Extract the (X, Y) coordinate from the center of the cell holding the provided text.  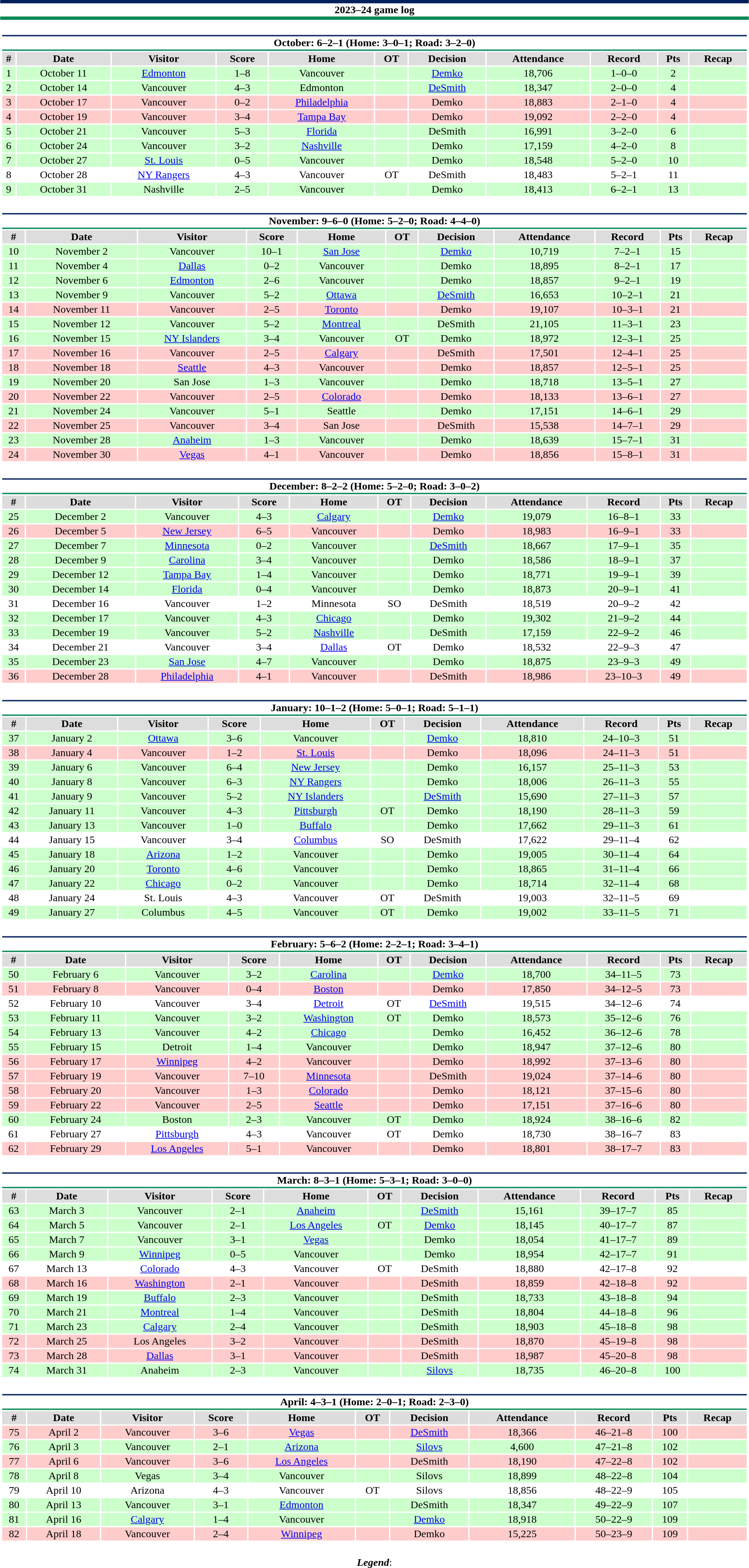
December 14 (80, 589)
January 9 (72, 797)
April 18 (64, 1534)
1–8 (242, 73)
19,005 (532, 855)
63 (14, 1211)
18,096 (532, 753)
January 11 (72, 811)
18,133 (544, 396)
18,883 (538, 102)
107 (670, 1505)
December 12 (80, 575)
37–13–6 (624, 1061)
November 18 (82, 367)
18 (13, 367)
30 (13, 589)
January 4 (72, 753)
18,733 (529, 1298)
April 6 (64, 1462)
75 (14, 1433)
4–5 (234, 913)
56 (13, 1061)
6–5 (264, 531)
3–2–0 (624, 132)
52 (13, 1003)
6–4 (234, 768)
18,771 (536, 575)
April 8 (64, 1476)
January 22 (72, 884)
37–12–6 (624, 1047)
April 3 (64, 1447)
18,483 (538, 175)
21,105 (544, 324)
22 (13, 425)
18–9–1 (624, 560)
15,161 (529, 1211)
25–11–3 (621, 768)
43 (14, 826)
42–18–8 (618, 1283)
January 8 (72, 782)
November 25 (82, 425)
18,983 (536, 531)
February 17 (76, 1061)
45 (14, 855)
March 21 (67, 1312)
87 (672, 1225)
32–11–4 (621, 884)
18,924 (536, 1119)
1 (9, 73)
6–3 (234, 782)
18,714 (532, 884)
67 (14, 1269)
18,639 (544, 440)
17,501 (544, 353)
38–16–7 (624, 1134)
18,810 (532, 738)
March 5 (67, 1225)
3 (9, 102)
4–2–0 (624, 146)
18,947 (536, 1047)
January 13 (72, 826)
February 19 (76, 1076)
December 16 (80, 604)
November 22 (82, 396)
7 (9, 161)
December 23 (80, 662)
18,972 (544, 338)
October 24 (63, 146)
18,519 (536, 604)
9–2–1 (628, 280)
December: 8–2–2 (Home: 5–2–0; Road: 3–0–2) (374, 486)
November 9 (82, 295)
February 6 (76, 974)
32 (13, 618)
14–7–1 (628, 425)
March 3 (67, 1211)
March 23 (67, 1327)
48–22–9 (614, 1491)
18,899 (522, 1476)
18,801 (536, 1148)
48 (14, 898)
38 (14, 753)
November 30 (82, 454)
15–7–1 (628, 440)
18,718 (544, 382)
18,413 (538, 190)
36 (13, 676)
14 (13, 309)
18,987 (529, 1356)
43–18–8 (618, 1298)
18,730 (536, 1134)
23–9–3 (624, 662)
17–9–1 (624, 546)
15,538 (544, 425)
45–20–8 (618, 1356)
24 (13, 454)
January 2 (72, 738)
16,991 (538, 132)
85 (672, 1211)
April 2 (64, 1433)
February 11 (76, 1018)
2–1–0 (624, 102)
10–1 (272, 251)
104 (670, 1476)
18,054 (529, 1240)
November 12 (82, 324)
November 6 (82, 280)
5 (9, 132)
12–4–1 (628, 353)
29–11–3 (621, 826)
February 13 (76, 1032)
November 16 (82, 353)
February: 5–6–2 (Home: 2–2–1; Road: 3–4–1) (374, 944)
13–6–1 (628, 396)
18,706 (538, 73)
72 (14, 1341)
January 20 (72, 869)
18,992 (536, 1061)
April 10 (64, 1491)
16 (13, 338)
6–2–1 (624, 190)
34–11–5 (624, 974)
15,225 (522, 1534)
October 14 (63, 88)
54 (13, 1032)
February 29 (76, 1148)
18,954 (529, 1254)
1–0 (234, 826)
January: 10–1–2 (Home: 5–0–1; Road: 5–1–1) (374, 708)
65 (14, 1240)
18,006 (532, 782)
34–12–6 (624, 1003)
35–12–6 (624, 1018)
October 21 (63, 132)
18,804 (529, 1312)
18,366 (522, 1433)
19–9–1 (624, 575)
7–10 (254, 1076)
March: 8–3–1 (Home: 5–3–1; Road: 3–0–0) (374, 1181)
October 11 (63, 73)
30–11–4 (621, 855)
28 (13, 560)
18,735 (529, 1370)
4–7 (264, 662)
50 (13, 974)
19,107 (544, 309)
45–18–8 (618, 1327)
February 10 (76, 1003)
24–11–3 (621, 753)
April 13 (64, 1505)
47–22–8 (614, 1462)
10–2–1 (628, 295)
March 25 (67, 1341)
19,024 (536, 1076)
January 27 (72, 913)
40 (14, 782)
50–23–9 (614, 1534)
December 17 (80, 618)
17,850 (536, 989)
18,532 (536, 647)
29–11–4 (621, 840)
12–3–1 (628, 338)
2023–24 game log (374, 10)
October: 6–2–1 (Home: 3–0–1; Road: 3–2–0) (374, 43)
38–16–6 (624, 1119)
23–10–3 (624, 676)
14–6–1 (628, 411)
19,003 (532, 898)
12–5–1 (628, 367)
18,573 (536, 1018)
March 16 (67, 1283)
16,653 (544, 295)
4,600 (522, 1447)
February 20 (76, 1090)
November: 9–6–0 (Home: 5–2–0; Road: 4–4–0) (374, 221)
18,873 (536, 589)
October 31 (63, 190)
February 27 (76, 1134)
18,986 (536, 676)
October 19 (63, 117)
January 6 (72, 768)
9 (9, 190)
42–17–8 (618, 1269)
19,515 (536, 1003)
February 8 (76, 989)
19,079 (536, 517)
40–17–7 (618, 1225)
21–9–2 (624, 618)
58 (13, 1090)
18,145 (529, 1225)
79 (14, 1491)
17,662 (532, 826)
December 21 (80, 647)
28–11–3 (621, 811)
18,121 (536, 1090)
February 15 (76, 1047)
46–21–8 (614, 1433)
18,918 (522, 1520)
March 28 (67, 1356)
46–20–8 (618, 1370)
22–9–2 (624, 633)
November 11 (82, 309)
16,452 (536, 1032)
18,880 (529, 1269)
11–3–1 (628, 324)
December 19 (80, 633)
December 2 (80, 517)
24–10–3 (621, 738)
36–12–6 (624, 1032)
October 17 (63, 102)
45–19–8 (618, 1341)
91 (672, 1254)
18,548 (538, 161)
April: 4–3–1 (Home: 2–0–1; Road: 2–3–0) (374, 1402)
18,895 (544, 266)
33–11–5 (621, 913)
47–21–8 (614, 1447)
November 28 (82, 440)
19,092 (538, 117)
77 (14, 1462)
15–8–1 (628, 454)
41–17–7 (618, 1240)
81 (14, 1520)
26 (13, 531)
16,157 (532, 768)
7–2–1 (628, 251)
37–16–6 (624, 1105)
December 28 (80, 676)
18,865 (532, 869)
18,586 (536, 560)
10–3–1 (628, 309)
31–11–4 (621, 869)
20 (13, 396)
October 28 (63, 175)
20–9–1 (624, 589)
37–15–6 (624, 1090)
48–22–8 (614, 1476)
105 (670, 1491)
70 (14, 1312)
18,870 (529, 1341)
27–11–3 (621, 797)
50–22–9 (614, 1520)
17,622 (532, 840)
5–2–1 (624, 175)
April 16 (64, 1520)
96 (672, 1312)
December 5 (80, 531)
18,875 (536, 662)
March 19 (67, 1298)
March 7 (67, 1240)
October 27 (63, 161)
16–8–1 (624, 517)
10,719 (544, 251)
34 (13, 647)
1–0–0 (624, 73)
December 9 (80, 560)
2–2–0 (624, 117)
15,690 (532, 797)
49–22–9 (614, 1505)
26–11–3 (621, 782)
March 31 (67, 1370)
November 2 (82, 251)
42–17–7 (618, 1254)
5–2–0 (624, 161)
34–12–5 (624, 989)
November 4 (82, 266)
89 (672, 1240)
20–9–2 (624, 604)
2–0–0 (624, 88)
32–11–5 (621, 898)
94 (672, 1298)
60 (13, 1119)
37–14–6 (624, 1076)
44–18–8 (618, 1312)
16–9–1 (624, 531)
8–2–1 (628, 266)
19,002 (532, 913)
March 13 (67, 1269)
December 7 (80, 546)
12 (13, 280)
38–17–7 (624, 1148)
November 15 (82, 338)
5–3 (242, 132)
18,667 (536, 546)
February 24 (76, 1119)
January 15 (72, 840)
November 20 (82, 382)
2–6 (272, 280)
22–9–3 (624, 647)
March 9 (67, 1254)
18,859 (529, 1283)
February 22 (76, 1105)
18,903 (529, 1327)
January 24 (72, 898)
18,700 (536, 974)
13–5–1 (628, 382)
19,302 (536, 618)
November 24 (82, 411)
4–6 (234, 869)
39–17–7 (618, 1211)
January 18 (72, 855)
